Pinpoint the cell where the given text exists, returning its [x, y] midpoint coordinate. 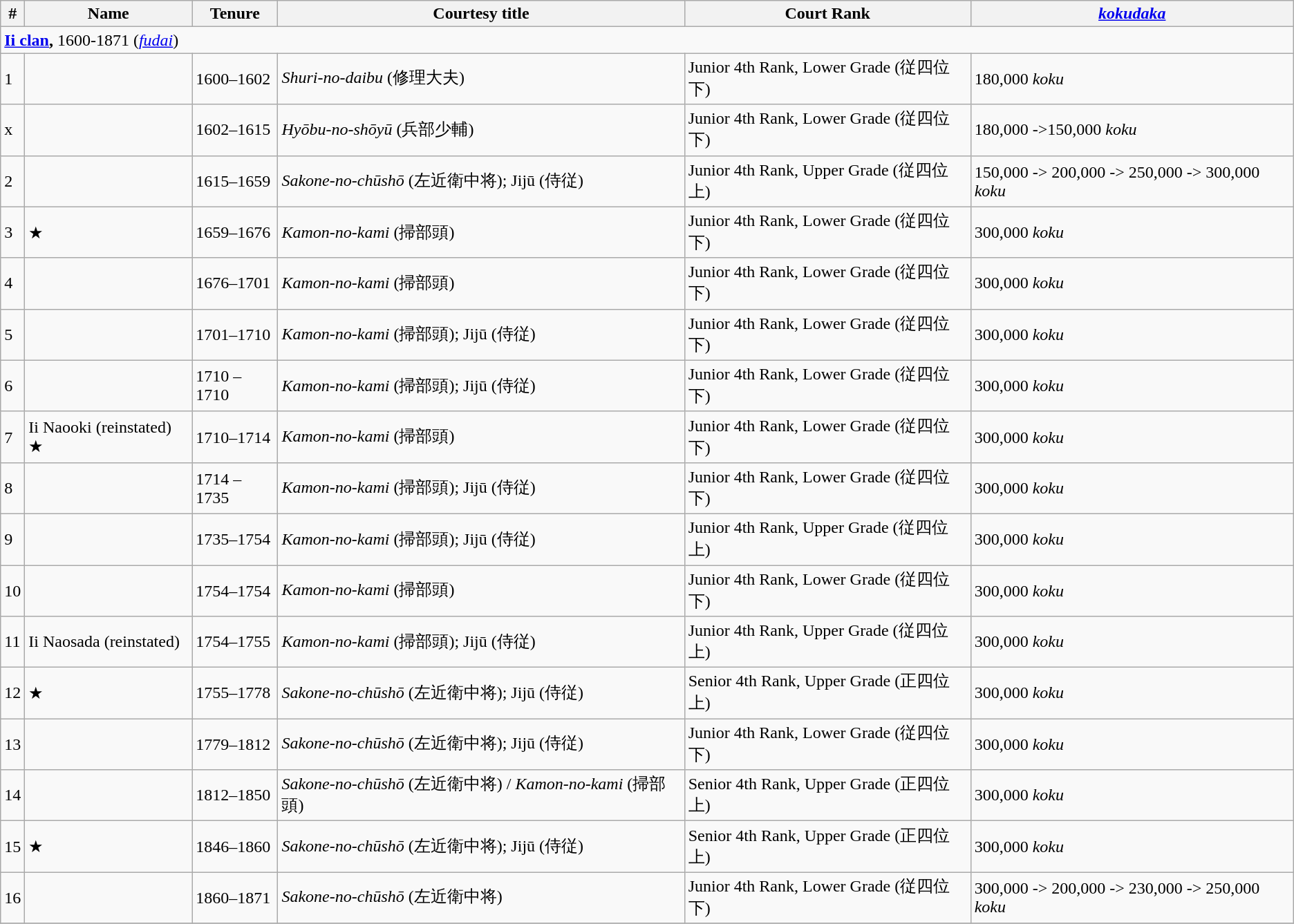
1602–1615 [235, 130]
kokudaka [1132, 14]
# [12, 14]
4 [12, 283]
13 [12, 744]
6 [12, 386]
8 [12, 488]
16 [12, 898]
Hyōbu-no-shōyū (兵部少輔) [481, 130]
Courtesy title [481, 14]
1 [12, 79]
1710–1714 [235, 437]
Sakone-no-chūshō (左近衛中将) [481, 898]
1755–1778 [235, 693]
1659–1676 [235, 232]
1710 –1710 [235, 386]
Shuri-no-daibu (修理大夫) [481, 79]
1754–1754 [235, 591]
11 [12, 642]
10 [12, 591]
12 [12, 693]
180,000 ->150,000 koku [1132, 130]
1812–1850 [235, 795]
Ii Naosada (reinstated) [109, 642]
1676–1701 [235, 283]
1701–1710 [235, 334]
Ii clan, 1600-1871 (fudai) [647, 40]
5 [12, 334]
2 [12, 181]
7 [12, 437]
Tenure [235, 14]
1779–1812 [235, 744]
Court Rank [827, 14]
x [12, 130]
Ii Naooki (reinstated) ★ [109, 437]
1846–1860 [235, 847]
1754–1755 [235, 642]
1860–1871 [235, 898]
Sakone-no-chūshō (左近衛中将) / Kamon-no-kami (掃部頭) [481, 795]
300,000 -> 200,000 -> 230,000 -> 250,000 koku [1132, 898]
1600–1602 [235, 79]
150,000 -> 200,000 -> 250,000 -> 300,000 koku [1132, 181]
1615–1659 [235, 181]
1714 –1735 [235, 488]
15 [12, 847]
3 [12, 232]
9 [12, 539]
1735–1754 [235, 539]
Name [109, 14]
14 [12, 795]
180,000 koku [1132, 79]
